Capture the cell that displays the provided text and extract its [X, Y] central coordinate. 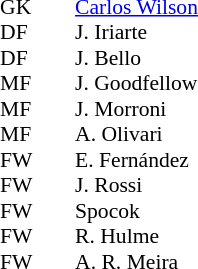
E. Fernández [136, 160]
J. Morroni [136, 109]
J. Iriarte [136, 33]
R. Hulme [136, 237]
A. Olivari [136, 135]
J. Bello [136, 58]
Spocok [136, 211]
J. Rossi [136, 185]
J. Goodfellow [136, 83]
